Return the (x, y) coordinate for the center point of the cell that contains the specified text.  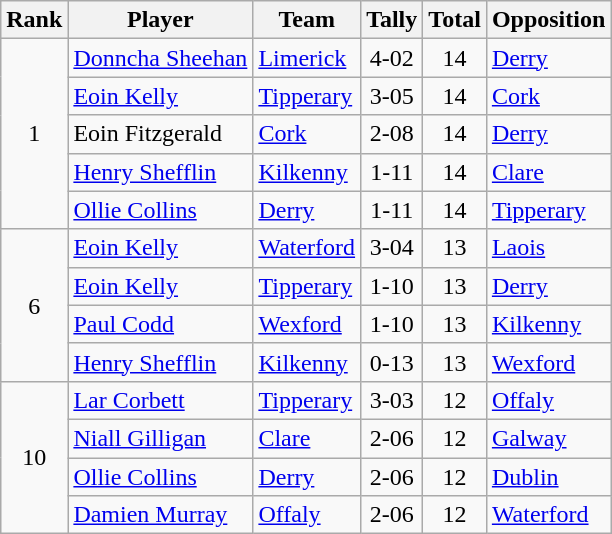
Galway (548, 438)
Tally (392, 20)
Laois (548, 248)
Eoin Fitzgerald (160, 134)
Player (160, 20)
Total (455, 20)
Team (307, 20)
3-05 (392, 96)
6 (34, 305)
3-03 (392, 400)
10 (34, 457)
Opposition (548, 20)
Limerick (307, 58)
1 (34, 134)
2-08 (392, 134)
Paul Codd (160, 324)
Dublin (548, 477)
Niall Gilligan (160, 438)
Lar Corbett (160, 400)
Damien Murray (160, 515)
Rank (34, 20)
0-13 (392, 362)
4-02 (392, 58)
Donncha Sheehan (160, 58)
3-04 (392, 248)
